Output the [x, y] coordinate of the center of the cell containing the given text.  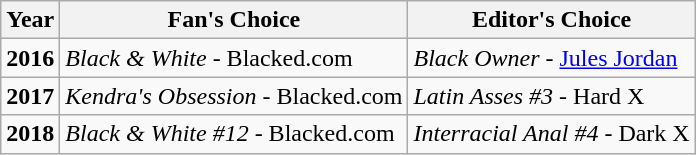
Kendra's Obsession - Blacked.com [234, 96]
Latin Asses #3 - Hard X [552, 96]
Black Owner - Jules Jordan [552, 58]
Black & White #12 - Blacked.com [234, 134]
Black & White - Blacked.com [234, 58]
Fan's Choice [234, 20]
Editor's Choice [552, 20]
Year [30, 20]
2016 [30, 58]
2018 [30, 134]
Interracial Anal #4 - Dark X [552, 134]
2017 [30, 96]
